Determine the (X, Y) coordinate at the center of the cell enclosing the given text.  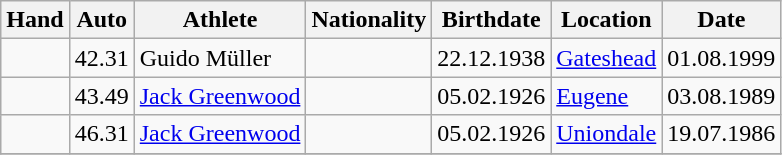
46.31 (102, 134)
Uniondale (606, 134)
Location (606, 20)
Date (722, 20)
Nationality (369, 20)
22.12.1938 (492, 58)
01.08.1999 (722, 58)
Birthdate (492, 20)
Hand (35, 20)
Auto (102, 20)
43.49 (102, 96)
Guido Müller (220, 58)
19.07.1986 (722, 134)
Athlete (220, 20)
Gateshead (606, 58)
Eugene (606, 96)
42.31 (102, 58)
03.08.1989 (722, 96)
